Locate the cell with the specified text and output its [x, y] center coordinate. 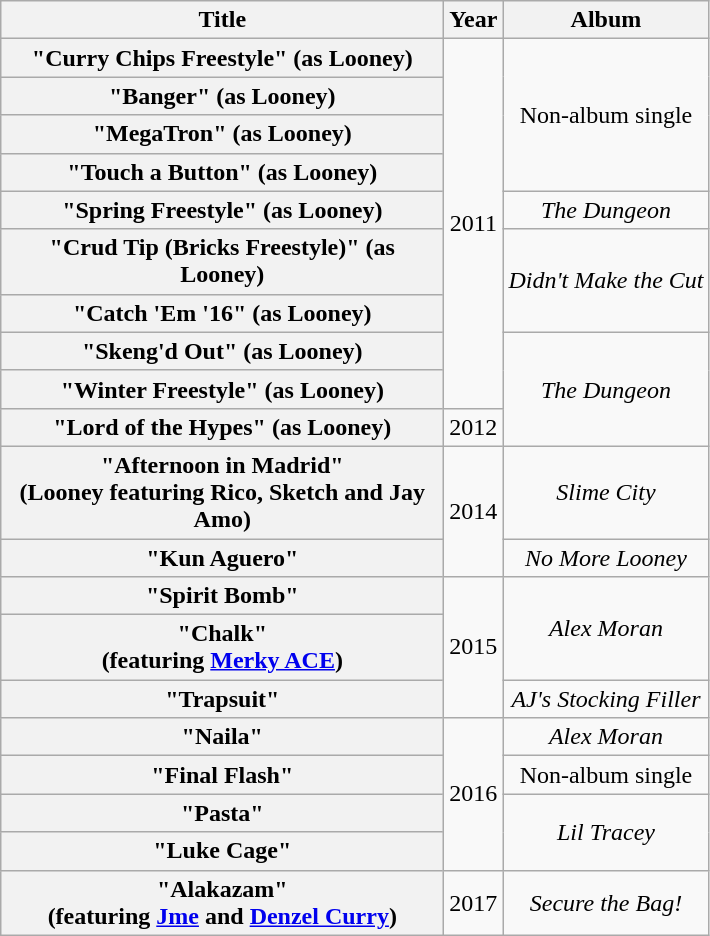
Slime City [606, 492]
"Banger" (as Looney) [222, 96]
No More Looney [606, 557]
"Afternoon in Madrid"(Looney featuring Rico, Sketch and Jay Amo) [222, 492]
2011 [474, 224]
"Naila" [222, 737]
Didn't Make the Cut [606, 280]
"Pasta" [222, 813]
"Luke Cage" [222, 851]
Lil Tracey [606, 832]
Title [222, 20]
"Skeng'd Out" (as Looney) [222, 351]
2015 [474, 648]
Year [474, 20]
"Alakazam"(featuring Jme and Denzel Curry) [222, 902]
2016 [474, 794]
"Curry Chips Freestyle" (as Looney) [222, 58]
Secure the Bag! [606, 902]
2012 [474, 427]
"Chalk"(featuring Merky ACE) [222, 648]
2017 [474, 902]
"Touch a Button" (as Looney) [222, 172]
"Catch 'Em '16" (as Looney) [222, 313]
"Winter Freestyle" (as Looney) [222, 389]
"MegaTron" (as Looney) [222, 134]
2014 [474, 511]
Album [606, 20]
"Spring Freestyle" (as Looney) [222, 210]
"Kun Aguero" [222, 557]
"Lord of the Hypes" (as Looney) [222, 427]
"Spirit Bomb" [222, 596]
"Final Flash" [222, 775]
AJ's Stocking Filler [606, 699]
"Crud Tip (Bricks Freestyle)" (as Looney) [222, 262]
"Trapsuit" [222, 699]
